Output the [x, y] coordinate of the center of the cell containing the given text.  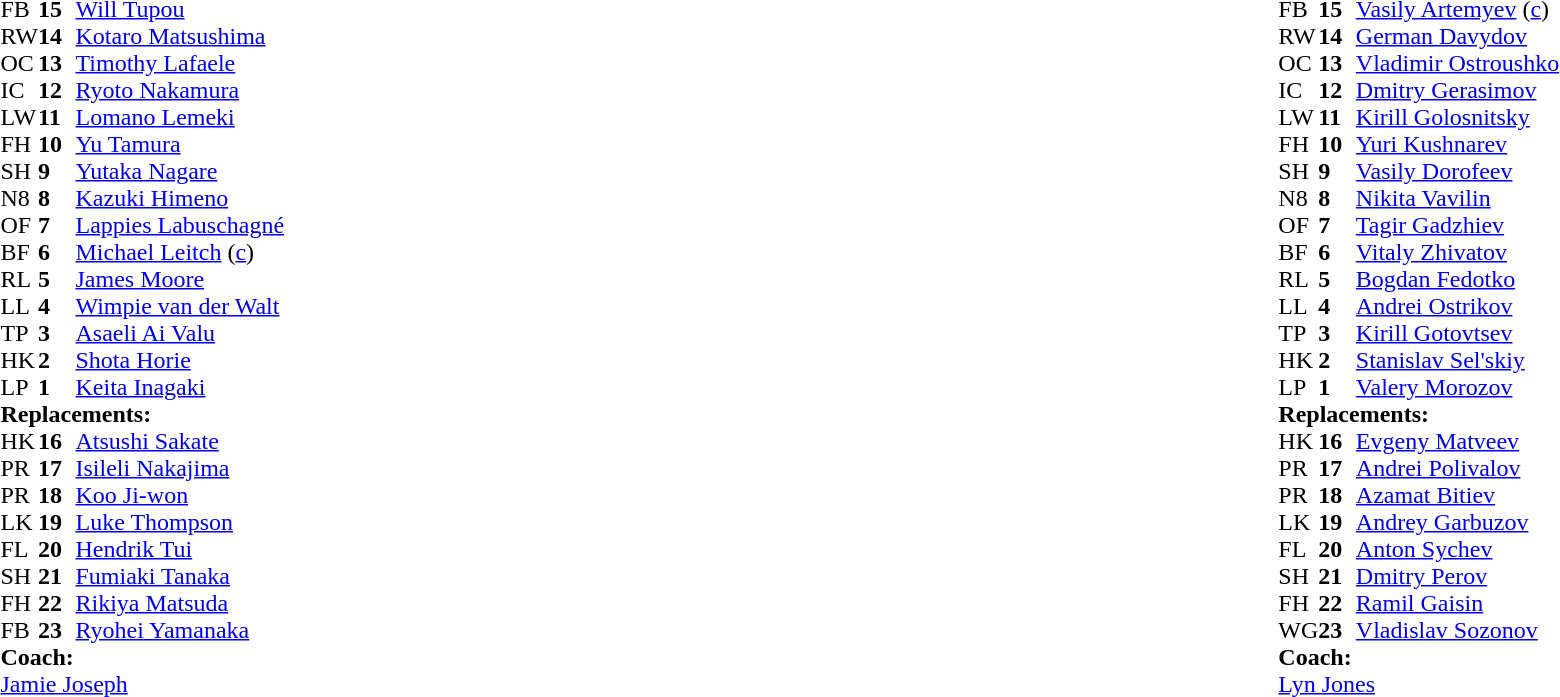
Tagir Gadzhiev [1458, 226]
Lyn Jones [1418, 684]
Timothy Lafaele [180, 64]
Keita Inagaki [180, 388]
Koo Ji-won [180, 496]
Lappies Labuschagné [180, 226]
Dmitry Gerasimov [1458, 90]
Nikita Vavilin [1458, 198]
Ryohei Yamanaka [180, 630]
Kirill Golosnitsky [1458, 118]
Ryoto Nakamura [180, 90]
Lomano Lemeki [180, 118]
Azamat Bitiev [1458, 496]
Anton Sychev [1458, 550]
Bogdan Fedotko [1458, 280]
Evgeny Matveev [1458, 442]
Shota Horie [180, 360]
Wimpie van der Walt [180, 306]
Hendrik Tui [180, 550]
Andrei Ostrikov [1458, 306]
Vladimir Ostroushko [1458, 64]
Stanislav Sel'skiy [1458, 360]
Fumiaki Tanaka [180, 576]
Kazuki Himeno [180, 198]
Asaeli Ai Valu [180, 334]
Dmitry Perov [1458, 576]
Michael Leitch (c) [180, 252]
Andrey Garbuzov [1458, 522]
Ramil Gaisin [1458, 604]
Yuri Kushnarev [1458, 144]
Vitaly Zhivatov [1458, 252]
Yu Tamura [180, 144]
Atsushi Sakate [180, 442]
WG [1298, 630]
Vladislav Sozonov [1458, 630]
Valery Morozov [1458, 388]
Isileli Nakajima [180, 468]
Vasily Dorofeev [1458, 172]
Kirill Gotovtsev [1458, 334]
Rikiya Matsuda [180, 604]
FB [19, 630]
Andrei Polivalov [1458, 468]
James Moore [180, 280]
Yutaka Nagare [180, 172]
Luke Thompson [180, 522]
Kotaro Matsushima [180, 36]
German Davydov [1458, 36]
Jamie Joseph [142, 684]
